Provide the (x, y) coordinate of the cell's center where the given text is located.  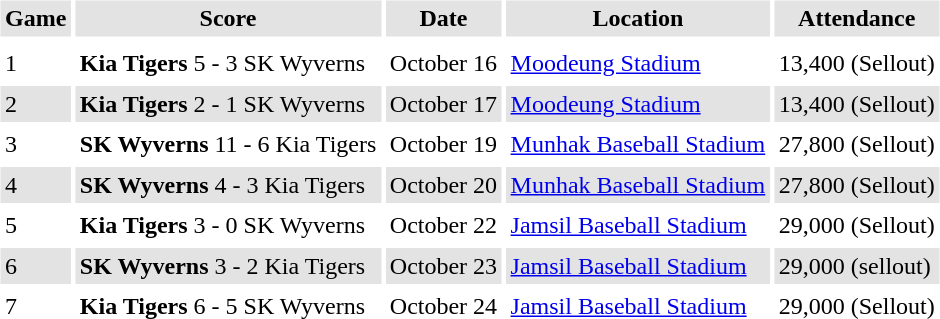
SK Wyverns 4 - 3 Kia Tigers (228, 185)
Date (443, 18)
6 (35, 266)
3 (35, 144)
4 (35, 185)
Attendance (856, 18)
October 17 (443, 104)
October 20 (443, 185)
29,000 (sellout) (856, 266)
SK Wyverns 11 - 6 Kia Tigers (228, 144)
Game (35, 18)
2 (35, 104)
Kia Tigers 5 - 3 SK Wyverns (228, 64)
Kia Tigers 2 - 1 SK Wyverns (228, 104)
1 (35, 64)
Location (638, 18)
5 (35, 226)
October 22 (443, 226)
Score (228, 18)
29,000 (Sellout) (856, 226)
October 19 (443, 144)
October 23 (443, 266)
SK Wyverns 3 - 2 Kia Tigers (228, 266)
October 16 (443, 64)
Kia Tigers 3 - 0 SK Wyverns (228, 226)
